Locate the cell with the specified text and output its [x, y] center coordinate. 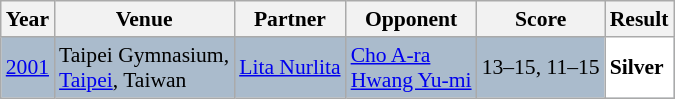
Cho A-ra Hwang Yu-mi [412, 68]
Result [640, 19]
Taipei Gymnasium,Taipei, Taiwan [144, 68]
2001 [28, 68]
Partner [290, 19]
Venue [144, 19]
13–15, 11–15 [541, 68]
Lita Nurlita [290, 68]
Opponent [412, 19]
Score [541, 19]
Silver [640, 68]
Year [28, 19]
